For the text-containing cell, return its midpoint in [X, Y] coordinate format. 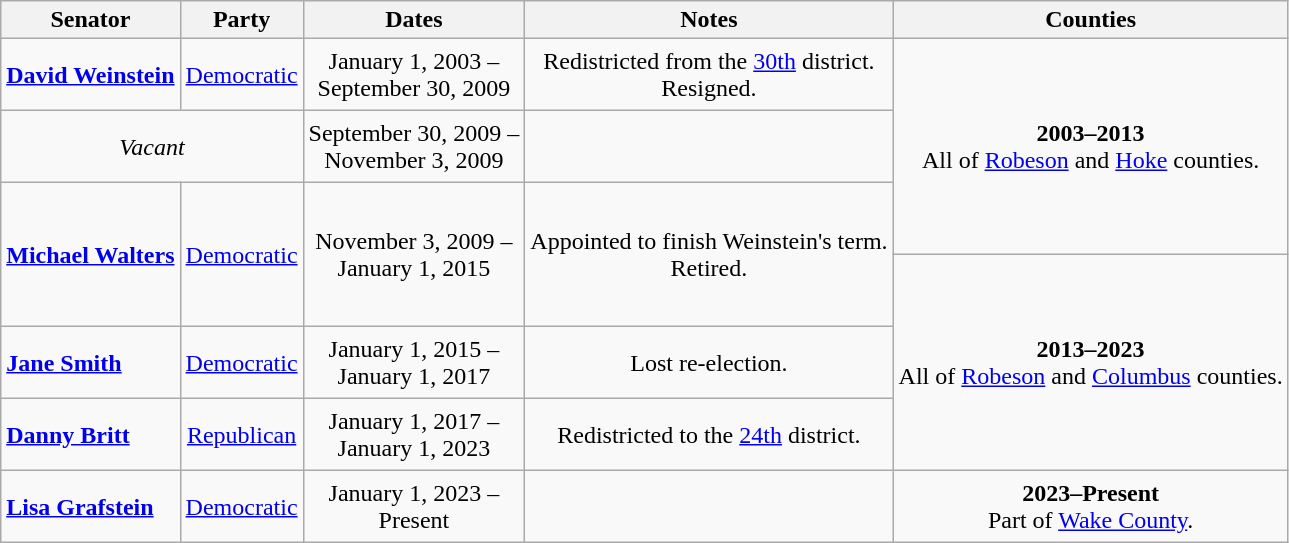
Danny Britt [90, 435]
Jane Smith [90, 363]
David Weinstein [90, 75]
Redistricted from the 30th district. Resigned. [709, 75]
Michael Walters [90, 255]
Lisa Grafstein [90, 507]
2023–Present Part of Wake County. [1090, 507]
Lost re-election. [709, 363]
January 1, 2023 – Present [414, 507]
Senator [90, 20]
September 30, 2009 – November 3, 2009 [414, 147]
2013–2023 All of Robeson and Columbus counties. [1090, 363]
Vacant [152, 147]
Party [242, 20]
Dates [414, 20]
Notes [709, 20]
2003–2013 All of Robeson and Hoke counties. [1090, 147]
January 1, 2015 – January 1, 2017 [414, 363]
Appointed to finish Weinstein's term. Retired. [709, 255]
Republican [242, 435]
Redistricted to the 24th district. [709, 435]
November 3, 2009 – January 1, 2015 [414, 255]
January 1, 2017 – January 1, 2023 [414, 435]
Counties [1090, 20]
January 1, 2003 – September 30, 2009 [414, 75]
